Locate the cell with the specified text and output its (x, y) center coordinate. 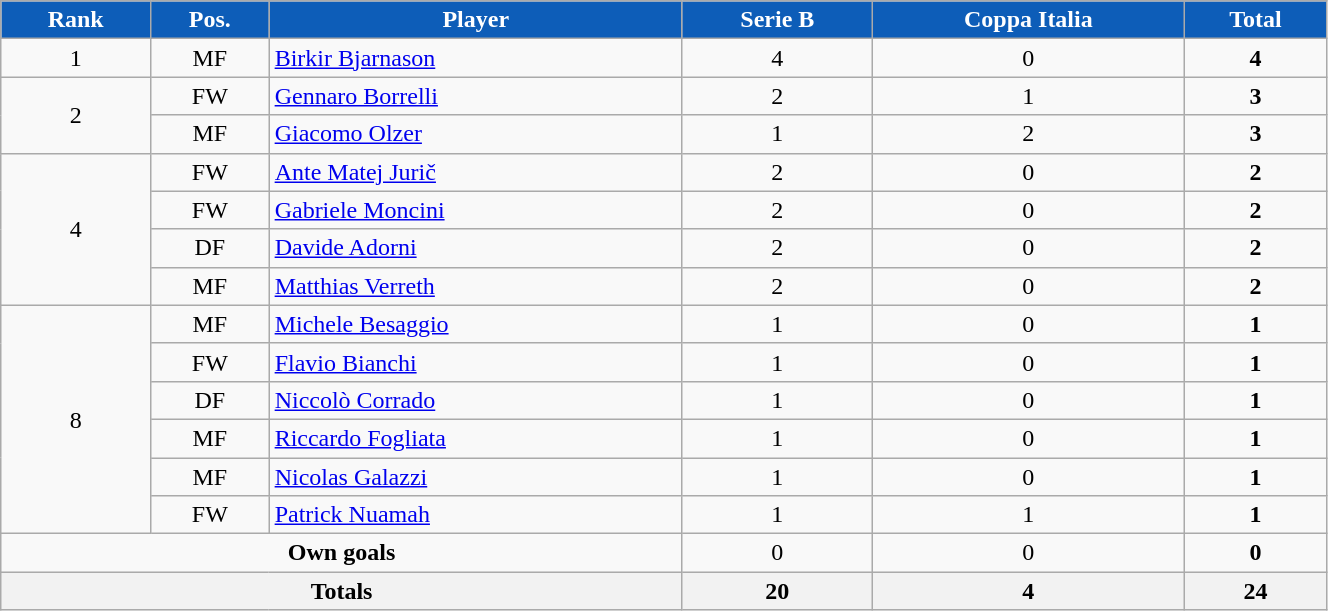
Riccardo Fogliata (476, 438)
Davide Adorni (476, 248)
Giacomo Olzer (476, 134)
Nicolas Galazzi (476, 477)
Total (1255, 20)
Gennaro Borrelli (476, 96)
Rank (76, 20)
Own goals (342, 553)
Flavio Bianchi (476, 362)
Serie B (777, 20)
24 (1255, 591)
Gabriele Moncini (476, 210)
Player (476, 20)
8 (76, 419)
Coppa Italia (1028, 20)
Pos. (210, 20)
Niccolò Corrado (476, 400)
Patrick Nuamah (476, 515)
Michele Besaggio (476, 324)
Birkir Bjarnason (476, 58)
20 (777, 591)
Totals (342, 591)
Ante Matej Jurič (476, 172)
Matthias Verreth (476, 286)
